From the cell containing the given text, extract its center point as (x, y) coordinate. 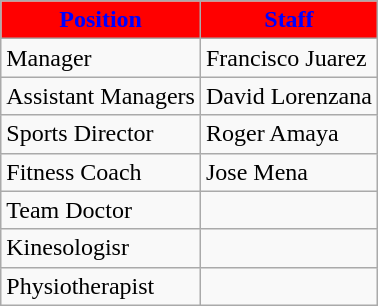
Kinesologisr (101, 248)
Position (101, 20)
Francisco Juarez (288, 58)
Staff (288, 20)
Team Doctor (101, 210)
Fitness Coach (101, 172)
David Lorenzana (288, 96)
Manager (101, 58)
Jose Mena (288, 172)
Roger Amaya (288, 134)
Physiotherapist (101, 286)
Assistant Managers (101, 96)
Sports Director (101, 134)
